Output the (x, y) coordinate of the center of the cell containing the given text.  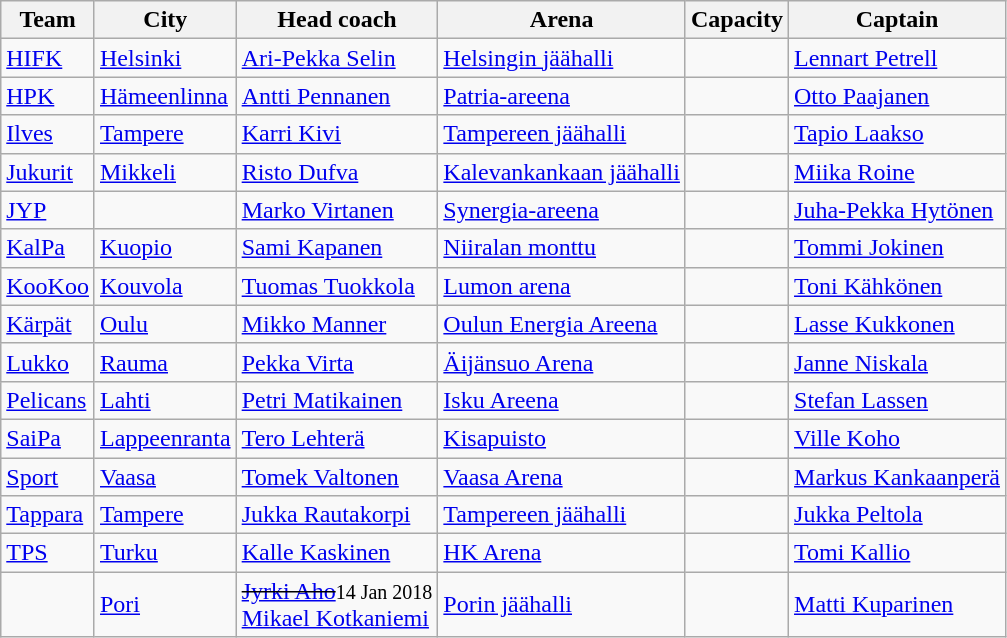
Lumon arena (562, 286)
Lappeenranta (165, 438)
Helsinki (165, 58)
Markus Kankaanperä (898, 477)
Vaasa (165, 477)
Jukurit (48, 172)
KooKoo (48, 286)
HK Arena (562, 553)
Tapio Laakso (898, 134)
Isku Areena (562, 400)
Head coach (337, 20)
Ville Koho (898, 438)
Tero Lehterä (337, 438)
Tomi Kallio (898, 553)
SaiPa (48, 438)
Toni Kähkönen (898, 286)
TPS (48, 553)
Otto Paajanen (898, 96)
Kalle Kaskinen (337, 553)
City (165, 20)
Jyrki Aho14 Jan 2018Mikael Kotkaniemi (337, 604)
Stefan Lassen (898, 400)
Janne Niskala (898, 362)
Antti Pennanen (337, 96)
Kuopio (165, 248)
Lahti (165, 400)
Jukka Peltola (898, 515)
Äijänsuo Arena (562, 362)
Hämeenlinna (165, 96)
Vaasa Arena (562, 477)
Synergia-areena (562, 210)
Turku (165, 553)
Rauma (165, 362)
Jukka Rautakorpi (337, 515)
Capacity (736, 20)
Pekka Virta (337, 362)
Petri Matikainen (337, 400)
Sport (48, 477)
Arena (562, 20)
Niiralan monttu (562, 248)
Matti Kuparinen (898, 604)
Kouvola (165, 286)
Patria-areena (562, 96)
JYP (48, 210)
Lukko (48, 362)
Tuomas Tuokkola (337, 286)
Juha-Pekka Hytönen (898, 210)
Oulun Energia Areena (562, 324)
Miika Roine (898, 172)
Team (48, 20)
Kisapuisto (562, 438)
Lennart Petrell (898, 58)
Tomek Valtonen (337, 477)
Kärpät (48, 324)
Kalevankankaan jäähalli (562, 172)
Mikko Manner (337, 324)
Pelicans (48, 400)
Mikkeli (165, 172)
Porin jäähalli (562, 604)
HIFK (48, 58)
Risto Dufva (337, 172)
Oulu (165, 324)
Marko Virtanen (337, 210)
Pori (165, 604)
KalPa (48, 248)
Ari-Pekka Selin (337, 58)
Lasse Kukkonen (898, 324)
Ilves (48, 134)
Karri Kivi (337, 134)
Tappara (48, 515)
Sami Kapanen (337, 248)
Helsingin jäähalli (562, 58)
Tommi Jokinen (898, 248)
HPK (48, 96)
Captain (898, 20)
